Identify which cell holds the provided text, then report its [X, Y] central coordinate. 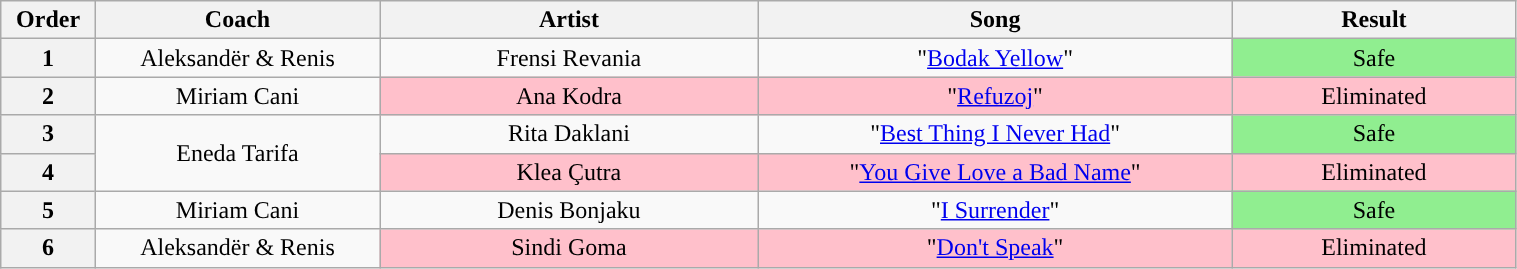
Song [995, 20]
"Best Thing I Never Had" [995, 134]
"Bodak Yellow" [995, 58]
"Don't Speak" [995, 248]
1 [48, 58]
4 [48, 172]
Frensi Revania [570, 58]
Klea Çutra [570, 172]
Result [1374, 20]
Artist [570, 20]
Rita Daklani [570, 134]
Ana Kodra [570, 96]
6 [48, 248]
"You Give Love a Bad Name" [995, 172]
Sindi Goma [570, 248]
"Refuzoj" [995, 96]
Coach [237, 20]
Denis Bonjaku [570, 210]
Order [48, 20]
3 [48, 134]
5 [48, 210]
"I Surrender" [995, 210]
Eneda Tarifa [237, 153]
2 [48, 96]
